Search for the cell housing the specified text and yield its (x, y) center coordinate. 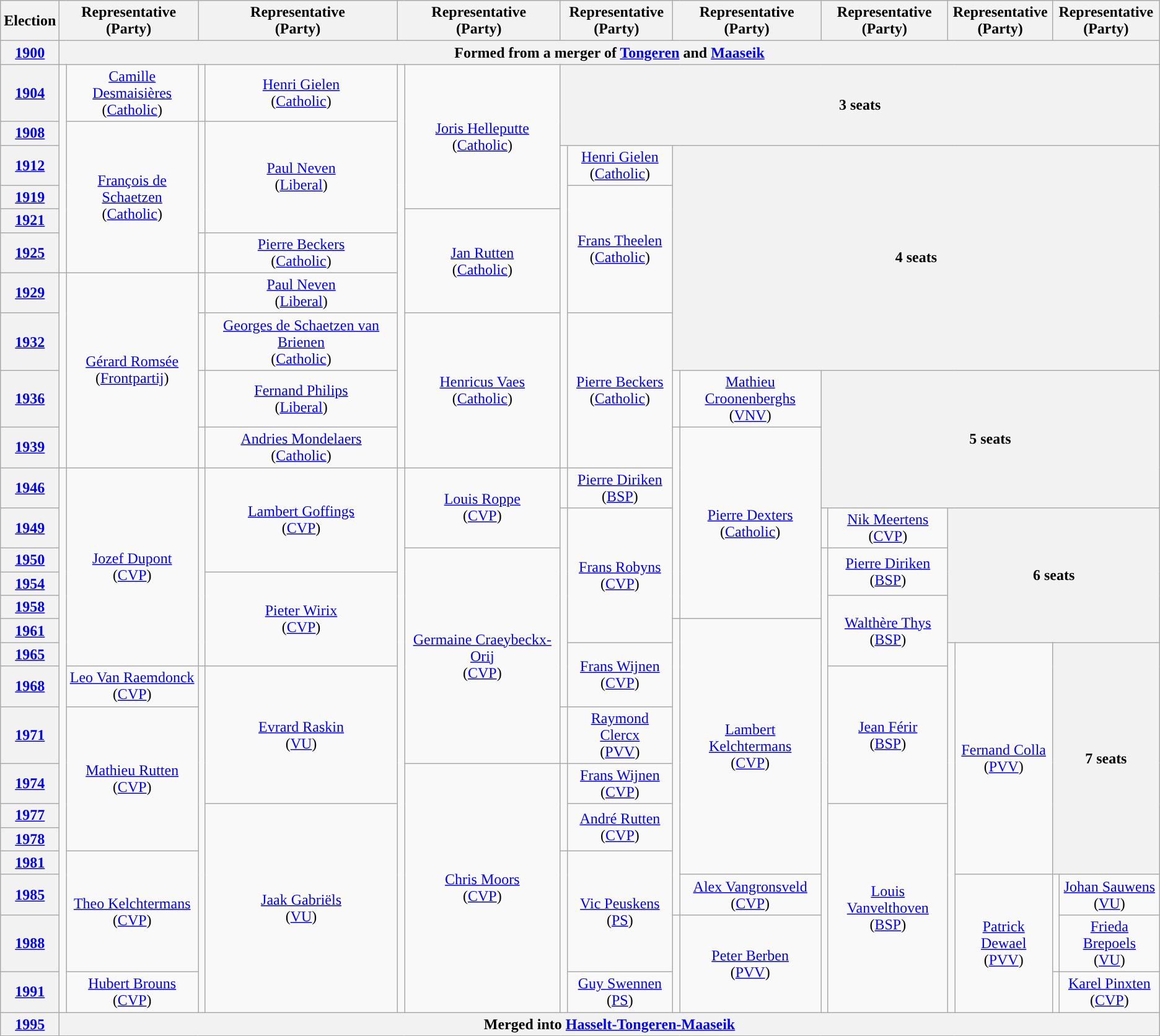
Louis Vanvelthoven(BSP) (888, 908)
7 seats (1105, 758)
Joris Helleputte(Catholic) (483, 136)
1961 (30, 631)
1958 (30, 607)
Leo Van Raemdonck(CVP) (133, 687)
Formed from a merger of Tongeren and Maaseik (610, 53)
1981 (30, 863)
Raymond Clercx(PVV) (620, 735)
Henricus Vaes(Catholic) (483, 390)
Johan Sauwens(VU) (1109, 895)
3 seats (860, 105)
Lambert Goffings(CVP) (301, 519)
Frieda Brepoels(VU) (1109, 943)
1925 (30, 253)
André Rutten(CVP) (620, 827)
1977 (30, 815)
Gérard Romsée(Frontpartij) (133, 370)
Jan Rutten(Catholic) (483, 261)
Nik Meertens(CVP) (888, 528)
1995 (30, 1024)
1954 (30, 584)
François de Schaetzen(Catholic) (133, 197)
Election (30, 21)
1968 (30, 687)
Lambert Kelchtermans(CVP) (750, 747)
1936 (30, 398)
1939 (30, 447)
Frans Theelen(Catholic) (620, 249)
1991 (30, 991)
Chris Moors(CVP) (483, 887)
1932 (30, 341)
1950 (30, 560)
Evrard Raskin(VU) (301, 735)
1900 (30, 53)
1985 (30, 895)
Mathieu Croonenberghs(VNV) (750, 398)
Peter Berben(PVV) (750, 963)
1978 (30, 839)
Vic Peuskens(PS) (620, 911)
1988 (30, 943)
Louis Roppe(CVP) (483, 507)
Theo Kelchtermans(CVP) (133, 911)
Jozef Dupont(CVP) (133, 566)
Fernand Colla(PVV) (1004, 758)
Georges de Schaetzen van Brienen(Catholic) (301, 341)
Merged into Hasselt-Tongeren-Maaseik (610, 1024)
1921 (30, 221)
1965 (30, 654)
5 seats (990, 439)
1912 (30, 165)
Mathieu Rutten(CVP) (133, 778)
Patrick Dewael(PVV) (1004, 943)
1929 (30, 292)
Andries Mondelaers(Catholic) (301, 447)
Karel Pinxten(CVP) (1109, 991)
Germaine Craeybeckx-Orij(CVP) (483, 656)
Alex Vangronsveld(CVP) (750, 895)
1908 (30, 133)
Hubert Brouns(CVP) (133, 991)
Jaak Gabriëls(VU) (301, 908)
Pierre Dexters(Catholic) (750, 523)
Pieter Wirix(CVP) (301, 619)
1971 (30, 735)
Jean Férir(BSP) (888, 735)
Camille Desmaisières(Catholic) (133, 93)
6 seats (1053, 575)
4 seats (916, 258)
Walthère Thys(BSP) (888, 631)
1919 (30, 197)
Guy Swennen(PS) (620, 991)
1949 (30, 528)
1946 (30, 487)
Frans Robyns(CVP) (620, 575)
1904 (30, 93)
Fernand Philips(Liberal) (301, 398)
1974 (30, 783)
